Search for the cell housing the specified text and yield its (X, Y) center coordinate. 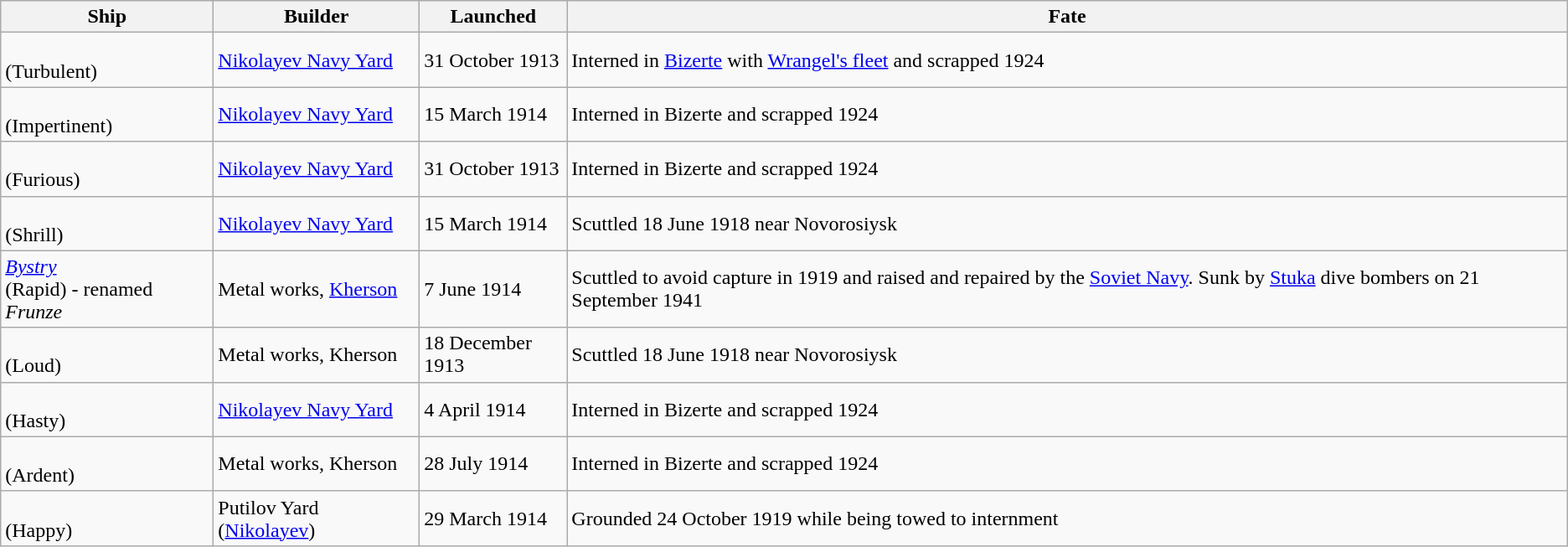
(Ardent) (107, 464)
(Hasty) (107, 409)
Interned in Bizerte with Wrangel's fleet and scrapped 1924 (1067, 60)
(Loud) (107, 355)
Launched (493, 17)
Builder (317, 17)
28 July 1914 (493, 464)
Scuttled to avoid capture in 1919 and raised and repaired by the Soviet Navy. Sunk by Stuka dive bombers on 21 September 1941 (1067, 289)
(Shrill) (107, 223)
Fate (1067, 17)
4 April 1914 (493, 409)
Putilov Yard (Nikolayev) (317, 518)
Grounded 24 October 1919 while being towed to internment (1067, 518)
Ship (107, 17)
(Furious) (107, 169)
(Happy) (107, 518)
18 December 1913 (493, 355)
7 June 1914 (493, 289)
(Turbulent) (107, 60)
Bystry(Rapid) - renamed Frunze (107, 289)
(Impertinent) (107, 114)
29 March 1914 (493, 518)
